Capture the cell that displays the provided text and extract its (x, y) central coordinate. 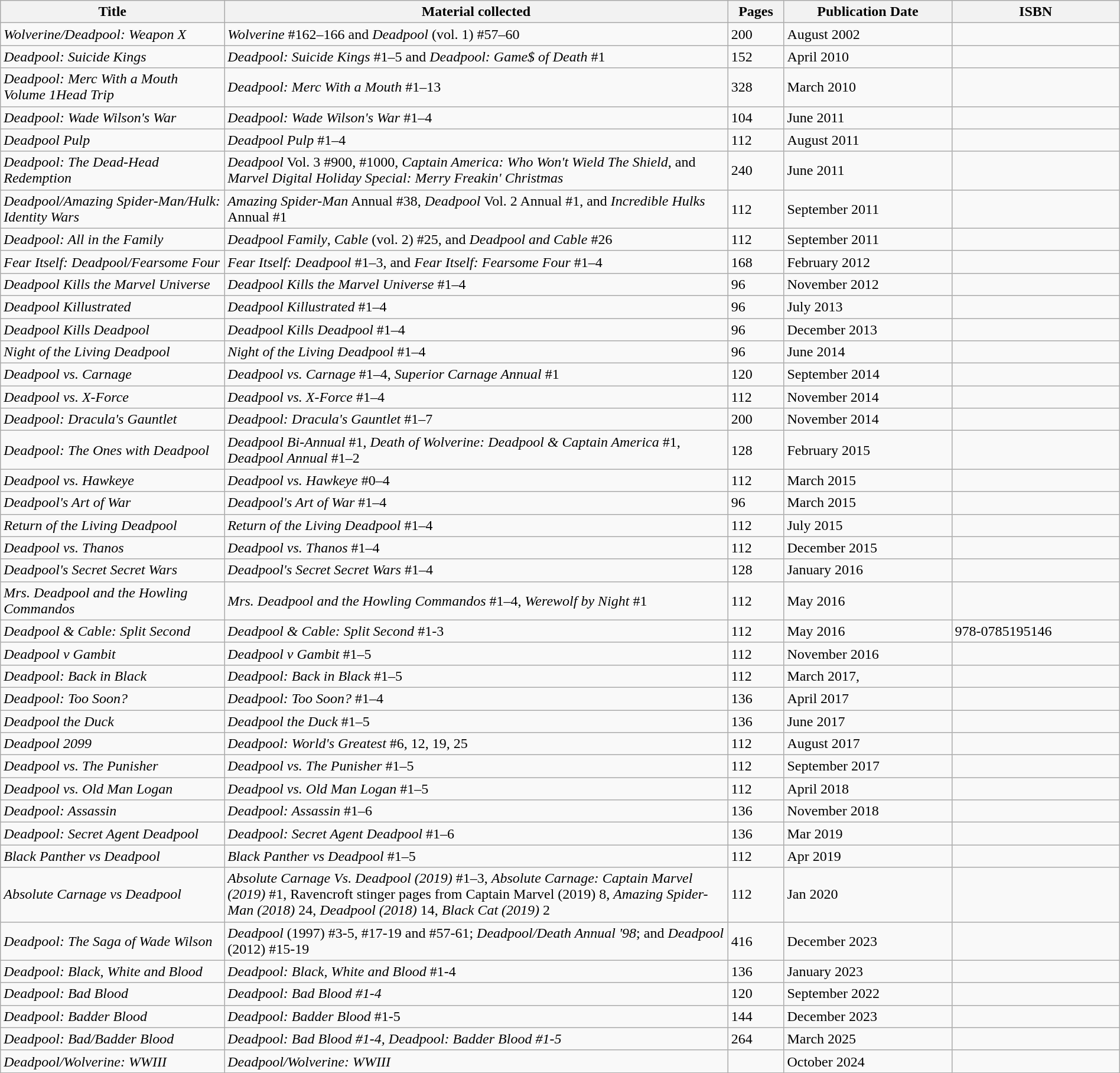
Fear Itself: Deadpool/Fearsome Four (112, 262)
Absolute Carnage vs Deadpool (112, 895)
September 2014 (868, 375)
Black Panther vs Deadpool #1–5 (476, 856)
Deadpool's Art of War #1–4 (476, 503)
Deadpool/Amazing Spider-Man/Hulk: Identity Wars (112, 209)
Deadpool: Merc With a Mouth Volume 1Head Trip (112, 87)
Deadpool & Cable: Split Second (112, 631)
Deadpool: Bad Blood #1-4 (476, 994)
Deadpool & Cable: Split Second #1-3 (476, 631)
Deadpool (1997) #3-5, #17-19 and #57-61; Deadpool/Death Annual '98; and Deadpool (2012) #15-19 (476, 941)
June 2014 (868, 352)
Deadpool: Too Soon? (112, 698)
March 2025 (868, 1039)
January 2023 (868, 971)
Deadpool vs. Old Man Logan (112, 789)
Deadpool Kills Deadpool (112, 329)
September 2017 (868, 766)
Deadpool vs. Carnage #1–4, Superior Carnage Annual #1 (476, 375)
Deadpool: Dracula's Gauntlet #1–7 (476, 420)
Deadpool 2099 (112, 744)
Deadpool vs. Old Man Logan #1–5 (476, 789)
Deadpool: Wade Wilson's War (112, 118)
Return of the Living Deadpool #1–4 (476, 525)
Deadpool: Black, White and Blood #1-4 (476, 971)
Mrs. Deadpool and the Howling Commandos (112, 600)
Deadpool v Gambit (112, 653)
Deadpool: Dracula's Gauntlet (112, 420)
Deadpool vs. Hawkeye (112, 480)
152 (756, 57)
Deadpool vs. Thanos (112, 548)
June 2017 (868, 721)
November 2018 (868, 811)
Mar 2019 (868, 834)
Deadpool vs. Hawkeye #0–4 (476, 480)
Deadpool Kills Deadpool #1–4 (476, 329)
978-0785195146 (1036, 631)
Deadpool: Secret Agent Deadpool (112, 834)
March 2010 (868, 87)
Deadpool's Art of War (112, 503)
ISBN (1036, 12)
Deadpool vs. The Punisher (112, 766)
Deadpool: All in the Family (112, 239)
August 2017 (868, 744)
December 2013 (868, 329)
Deadpool Family, Cable (vol. 2) #25, and Deadpool and Cable #26 (476, 239)
144 (756, 1016)
Deadpool Pulp #1–4 (476, 140)
Pages (756, 12)
Deadpool the Duck (112, 721)
Deadpool: The Saga of Wade Wilson (112, 941)
Return of the Living Deadpool (112, 525)
Deadpool vs. X-Force #1–4 (476, 397)
February 2015 (868, 450)
October 2024 (868, 1061)
Material collected (476, 12)
Deadpool: Black, White and Blood (112, 971)
Deadpool Pulp (112, 140)
264 (756, 1039)
168 (756, 262)
Deadpool: Suicide Kings (112, 57)
March 2017, (868, 676)
Deadpool vs. The Punisher #1–5 (476, 766)
Deadpool: Bad Blood #1-4, Deadpool: Badder Blood #1-5 (476, 1039)
Deadpool Vol. 3 #900, #1000, Captain America: Who Won't Wield The Shield, and Marvel Digital Holiday Special: Merry Freakin' Christmas (476, 170)
Deadpool vs. X-Force (112, 397)
December 2015 (868, 548)
Deadpool: Assassin #1–6 (476, 811)
Deadpool: Badder Blood #1-5 (476, 1016)
Deadpool: Suicide Kings #1–5 and Deadpool: Game$ of Death #1 (476, 57)
Deadpool v Gambit #1–5 (476, 653)
September 2022 (868, 994)
Deadpool: Bad Blood (112, 994)
Deadpool: The Dead-Head Redemption (112, 170)
January 2016 (868, 570)
Deadpool vs. Carnage (112, 375)
Deadpool: Merc With a Mouth #1–13 (476, 87)
328 (756, 87)
Deadpool: Too Soon? #1–4 (476, 698)
July 2015 (868, 525)
Deadpool vs. Thanos #1–4 (476, 548)
April 2010 (868, 57)
April 2018 (868, 789)
Deadpool: Back in Black #1–5 (476, 676)
Title (112, 12)
Publication Date (868, 12)
Mrs. Deadpool and the Howling Commandos #1–4, Werewolf by Night #1 (476, 600)
Deadpool: Wade Wilson's War #1–4 (476, 118)
February 2012 (868, 262)
Deadpool Kills the Marvel Universe #1–4 (476, 284)
Amazing Spider-Man Annual #38, Deadpool Vol. 2 Annual #1, and Incredible Hulks Annual #1 (476, 209)
416 (756, 941)
240 (756, 170)
Deadpool: Secret Agent Deadpool #1–6 (476, 834)
Deadpool Killustrated (112, 307)
Deadpool: World's Greatest #6, 12, 19, 25 (476, 744)
Deadpool Bi-Annual #1, Death of Wolverine: Deadpool & Captain America #1, Deadpool Annual #1–2 (476, 450)
Deadpool: Back in Black (112, 676)
Jan 2020 (868, 895)
August 2002 (868, 34)
Apr 2019 (868, 856)
Fear Itself: Deadpool #1–3, and Fear Itself: Fearsome Four #1–4 (476, 262)
Deadpool: Badder Blood (112, 1016)
Deadpool: The Ones with Deadpool (112, 450)
Deadpool: Bad/Badder Blood (112, 1039)
Night of the Living Deadpool #1–4 (476, 352)
Wolverine/Deadpool: Weapon X (112, 34)
Deadpool Killustrated #1–4 (476, 307)
July 2013 (868, 307)
Deadpool the Duck #1–5 (476, 721)
Night of the Living Deadpool (112, 352)
August 2011 (868, 140)
Deadpool's Secret Secret Wars (112, 570)
Deadpool: Assassin (112, 811)
November 2016 (868, 653)
November 2012 (868, 284)
Deadpool Kills the Marvel Universe (112, 284)
Black Panther vs Deadpool (112, 856)
Wolverine #162–166 and Deadpool (vol. 1) #57–60 (476, 34)
104 (756, 118)
April 2017 (868, 698)
Deadpool's Secret Secret Wars #1–4 (476, 570)
